Detect which cell encompasses the target text, then output its [x, y] center coordinate. 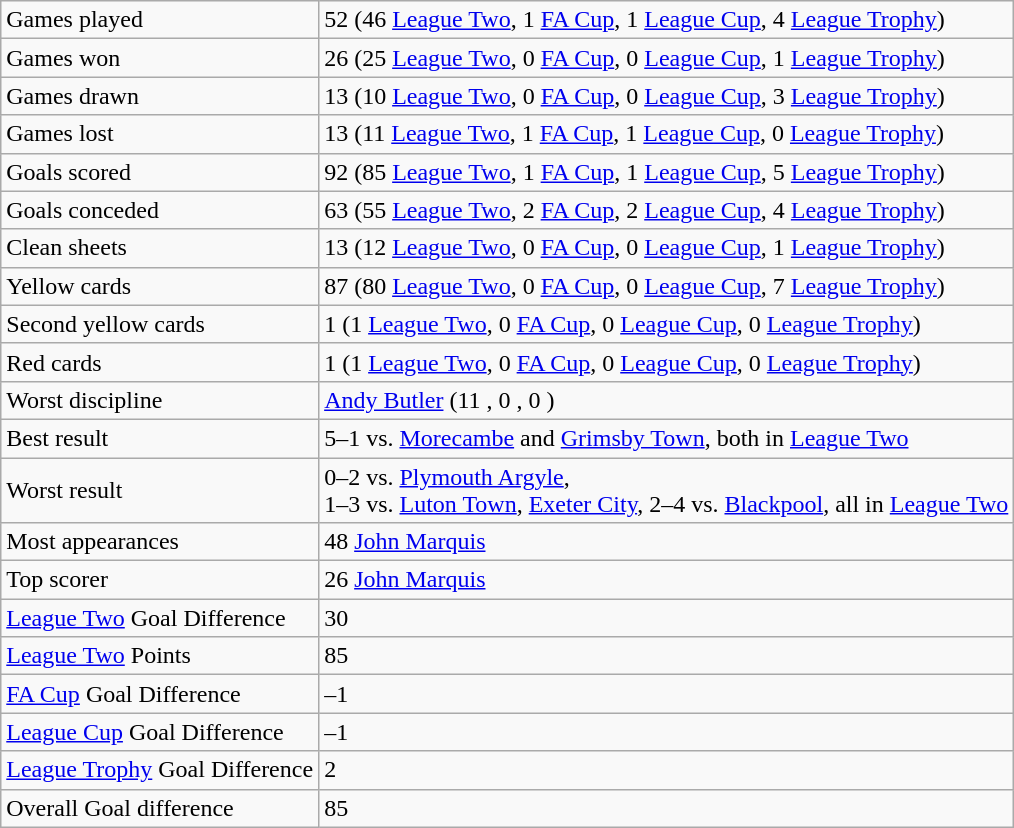
26 (25 League Two, 0 FA Cup, 0 League Cup, 1 League Trophy) [666, 58]
Games lost [160, 134]
Best result [160, 438]
FA Cup Goal Difference [160, 694]
Andy Butler (11 , 0 , 0 ) [666, 400]
13 (12 League Two, 0 FA Cup, 0 League Cup, 1 League Trophy) [666, 248]
52 (46 League Two, 1 FA Cup, 1 League Cup, 4 League Trophy) [666, 20]
13 (11 League Two, 1 FA Cup, 1 League Cup, 0 League Trophy) [666, 134]
Red cards [160, 362]
Yellow cards [160, 286]
Games won [160, 58]
63 (55 League Two, 2 FA Cup, 2 League Cup, 4 League Trophy) [666, 210]
Top scorer [160, 580]
87 (80 League Two, 0 FA Cup, 0 League Cup, 7 League Trophy) [666, 286]
Clean sheets [160, 248]
League Two Points [160, 656]
Worst discipline [160, 400]
92 (85 League Two, 1 FA Cup, 1 League Cup, 5 League Trophy) [666, 172]
5–1 vs. Morecambe and Grimsby Town, both in League Two [666, 438]
26 John Marquis [666, 580]
48 John Marquis [666, 542]
League Two Goal Difference [160, 618]
Second yellow cards [160, 324]
0–2 vs. Plymouth Argyle,1–3 vs. Luton Town, Exeter City, 2–4 vs. Blackpool, all in League Two [666, 490]
League Trophy Goal Difference [160, 770]
30 [666, 618]
2 [666, 770]
Goals conceded [160, 210]
League Cup Goal Difference [160, 732]
Games drawn [160, 96]
Goals scored [160, 172]
13 (10 League Two, 0 FA Cup, 0 League Cup, 3 League Trophy) [666, 96]
Most appearances [160, 542]
Games played [160, 20]
Worst result [160, 490]
Overall Goal difference [160, 808]
